Find where the given text appears and provide that cell's center as [x, y] coordinate. 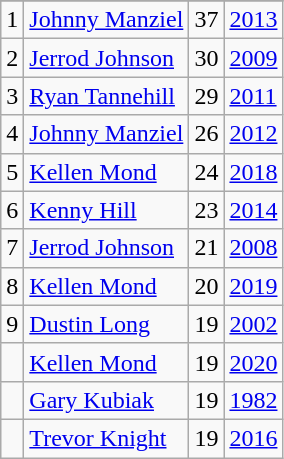
2013 [254, 20]
Kenny Hill [106, 210]
5 [12, 172]
2002 [254, 324]
1 [12, 20]
30 [206, 58]
2008 [254, 248]
7 [12, 248]
23 [206, 210]
Dustin Long [106, 324]
24 [206, 172]
29 [206, 96]
Gary Kubiak [106, 400]
8 [12, 286]
Trevor Knight [106, 438]
2014 [254, 210]
9 [12, 324]
2011 [254, 96]
2 [12, 58]
21 [206, 248]
2019 [254, 286]
4 [12, 134]
2018 [254, 172]
2009 [254, 58]
37 [206, 20]
1982 [254, 400]
Ryan Tannehill [106, 96]
2016 [254, 438]
3 [12, 96]
6 [12, 210]
2020 [254, 362]
2012 [254, 134]
20 [206, 286]
26 [206, 134]
